Provide the (X, Y) coordinate of the cell's center where the given text is located.  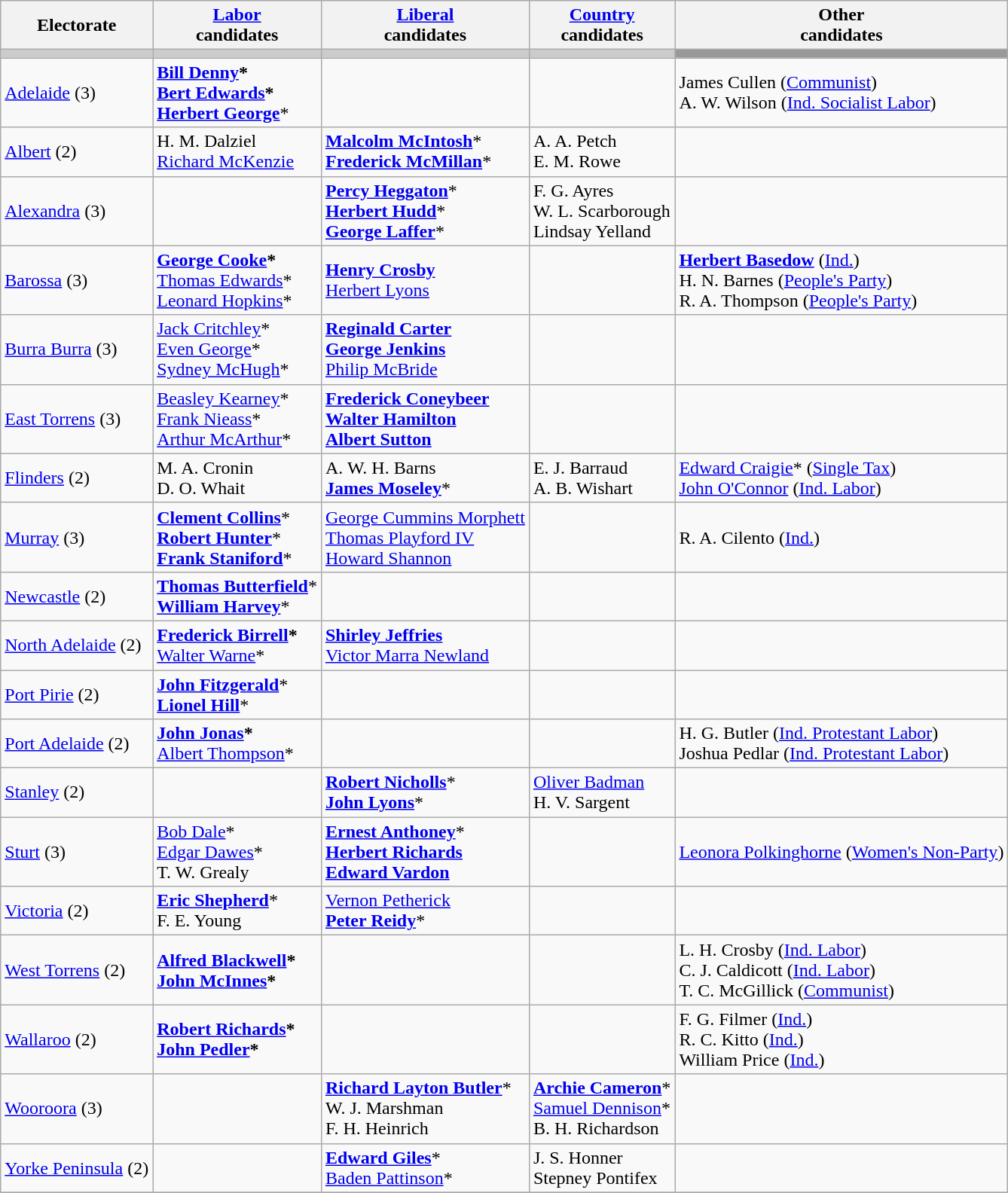
Leonora Polkinghorne (Women's Non-Party) (842, 852)
Wooroora (3) (77, 1109)
R. A. Cilento (Ind.) (842, 537)
Jack Critchley*Even George*Sydney McHugh* (237, 349)
North Adelaide (2) (77, 645)
Murray (3) (77, 537)
Clement Collins*Robert Hunter*Frank Staniford* (237, 537)
Frederick ConeybeerWalter HamiltonAlbert Sutton (425, 419)
Victoria (2) (77, 911)
F. G. Filmer (Ind.)R. C. Kitto (Ind.)William Price (Ind.) (842, 1039)
H. G. Butler (Ind. Protestant Labor)Joshua Pedlar (Ind. Protestant Labor) (842, 744)
Port Adelaide (2) (77, 744)
Herbert Basedow (Ind.)H. N. Barnes (People's Party)R. A. Thompson (People's Party) (842, 280)
Liberal candidates (425, 26)
Port Pirie (2) (77, 694)
Alexandra (3) (77, 211)
Wallaroo (2) (77, 1039)
Robert Richards*John Pedler* (237, 1039)
Ernest Anthoney*Herbert RichardsEdward Vardon (425, 852)
Stanley (2) (77, 792)
Sturt (3) (77, 852)
Electorate (77, 26)
Bill Denny*Bert Edwards*Herbert George* (237, 93)
Edward Giles*Baden Pattinson* (425, 1167)
Edward Craigie* (Single Tax)John O'Connor (Ind. Labor) (842, 478)
Vernon PetherickPeter Reidy* (425, 911)
Oliver BadmanH. V. Sargent (601, 792)
Countrycandidates (601, 26)
L. H. Crosby (Ind. Labor)C. J. Caldicott (Ind. Labor) T. C. McGillick (Communist) (842, 970)
Albert (2) (77, 152)
Yorke Peninsula (2) (77, 1167)
Flinders (2) (77, 478)
Adelaide (3) (77, 93)
F. G. AyresW. L. ScarboroughLindsay Yelland (601, 211)
Robert Nicholls*John Lyons* (425, 792)
Archie Cameron*Samuel Dennison*B. H. Richardson (601, 1109)
Alfred Blackwell*John McInnes* (237, 970)
Other candidates (842, 26)
Frederick Birrell*Walter Warne* (237, 645)
James Cullen (Communist)A. W. Wilson (Ind. Socialist Labor) (842, 93)
Henry CrosbyHerbert Lyons (425, 280)
Reginald CarterGeorge Jenkins Philip McBride (425, 349)
Newcastle (2) (77, 596)
Labor candidates (237, 26)
Burra Burra (3) (77, 349)
West Torrens (2) (77, 970)
Beasley Kearney*Frank Nieass*Arthur McArthur* (237, 419)
East Torrens (3) (77, 419)
John Fitzgerald*Lionel Hill* (237, 694)
E. J. BarraudA. B. Wishart (601, 478)
M. A. CroninD. O. Whait (237, 478)
Percy Heggaton* Herbert Hudd* George Laffer* (425, 211)
A. W. H. BarnsJames Moseley* (425, 478)
Thomas Butterfield*William Harvey* (237, 596)
John Jonas*Albert Thompson* (237, 744)
Malcolm McIntosh*Frederick McMillan* (425, 152)
A. A. PetchE. M. Rowe (601, 152)
Bob Dale*Edgar Dawes*T. W. Grealy (237, 852)
George Cummins MorphettThomas Playford IVHoward Shannon (425, 537)
H. M. DalzielRichard McKenzie (237, 152)
Eric Shepherd*F. E. Young (237, 911)
Shirley JeffriesVictor Marra Newland (425, 645)
George Cooke*Thomas Edwards*Leonard Hopkins* (237, 280)
Richard Layton Butler*W. J. MarshmanF. H. Heinrich (425, 1109)
Barossa (3) (77, 280)
J. S. HonnerStepney Pontifex (601, 1167)
